Detect which cell encompasses the target text, then output its [X, Y] center coordinate. 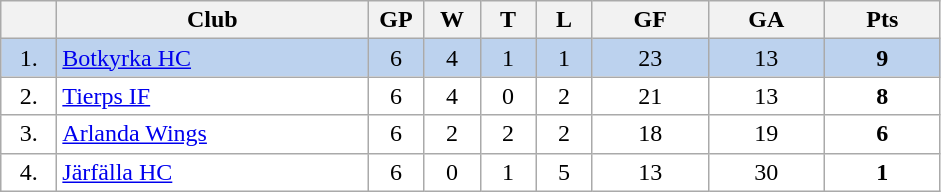
8 [882, 96]
Tierps IF [212, 96]
4. [29, 172]
2. [29, 96]
3. [29, 134]
23 [650, 58]
30 [766, 172]
GP [396, 20]
W [452, 20]
Arlanda Wings [212, 134]
L [564, 20]
18 [650, 134]
Club [212, 20]
Pts [882, 20]
GA [766, 20]
1. [29, 58]
5 [564, 172]
Botkyrka HC [212, 58]
GF [650, 20]
Järfälla HC [212, 172]
21 [650, 96]
T [508, 20]
19 [766, 134]
9 [882, 58]
